Locate the cell with the specified text and output its [X, Y] center coordinate. 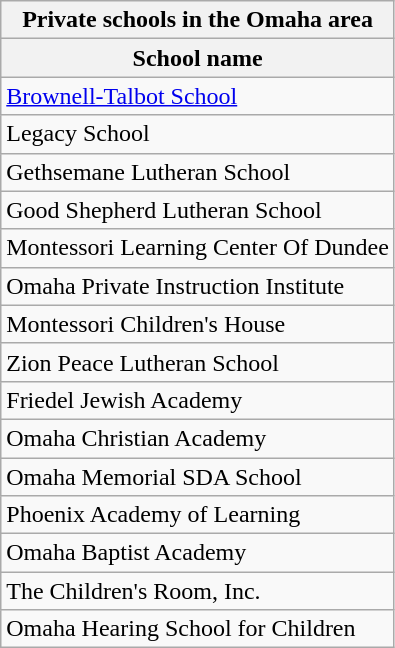
Friedel Jewish Academy [198, 400]
Omaha Private Instruction Institute [198, 286]
Gethsemane Lutheran School [198, 172]
School name [198, 58]
Omaha Christian Academy [198, 438]
Phoenix Academy of Learning [198, 515]
Montessori Learning Center Of Dundee [198, 248]
Brownell-Talbot School [198, 96]
Omaha Hearing School for Children [198, 629]
Omaha Baptist Academy [198, 553]
Private schools in the Omaha area [198, 20]
Zion Peace Lutheran School [198, 362]
The Children's Room, Inc. [198, 591]
Montessori Children's House [198, 324]
Legacy School [198, 134]
Good Shepherd Lutheran School [198, 210]
Omaha Memorial SDA School [198, 477]
